Identify which cell holds the provided text, then report its (X, Y) central coordinate. 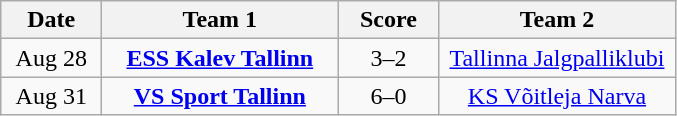
6–0 (388, 96)
3–2 (388, 58)
ESS Kalev Tallinn (220, 58)
Team 2 (557, 20)
Date (52, 20)
KS Võitleja Narva (557, 96)
Tallinna Jalgpalliklubi (557, 58)
Aug 28 (52, 58)
Team 1 (220, 20)
Score (388, 20)
VS Sport Tallinn (220, 96)
Aug 31 (52, 96)
